For the text-containing cell, return its midpoint in (x, y) coordinate format. 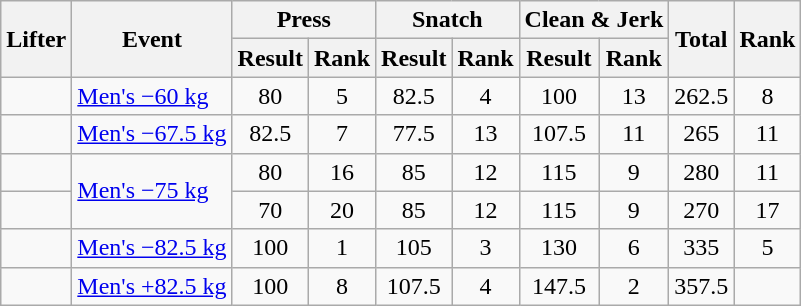
105 (414, 248)
16 (342, 172)
77.5 (414, 134)
130 (559, 248)
335 (702, 248)
7 (342, 134)
Men's −60 kg (152, 96)
20 (342, 210)
Lifter (36, 39)
270 (702, 210)
Press (304, 20)
2 (634, 286)
Men's −75 kg (152, 191)
Men's −67.5 kg (152, 134)
147.5 (559, 286)
1 (342, 248)
Event (152, 39)
Snatch (448, 20)
280 (702, 172)
Men's −82.5 kg (152, 248)
70 (270, 210)
6 (634, 248)
357.5 (702, 286)
265 (702, 134)
3 (486, 248)
17 (768, 210)
262.5 (702, 96)
Total (702, 39)
Clean & Jerk (594, 20)
Men's +82.5 kg (152, 286)
